Search for the cell housing the specified text and yield its [X, Y] center coordinate. 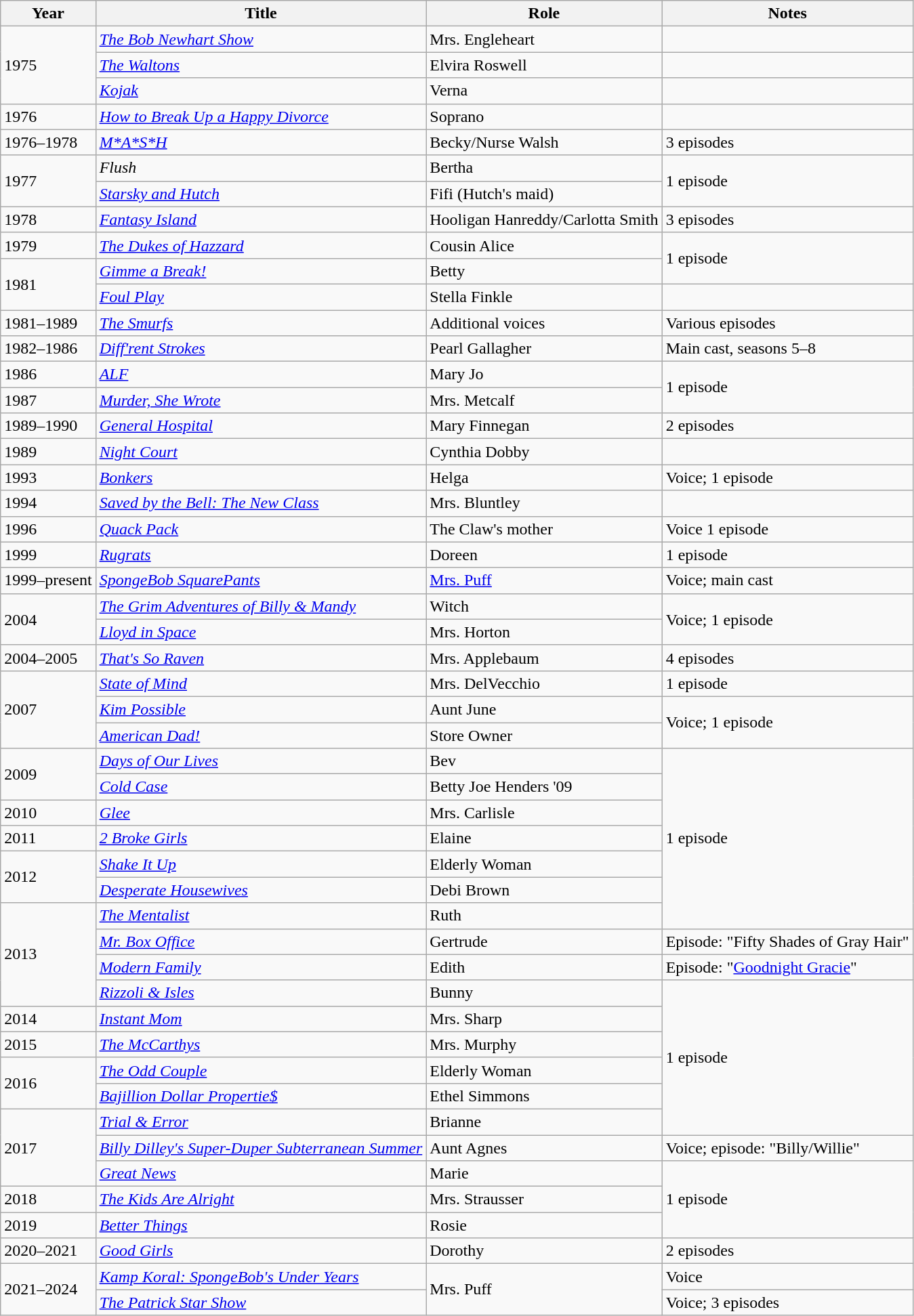
Cold Case [261, 787]
Various episodes [787, 323]
Hooligan Hanreddy/Carlotta Smith [544, 219]
2011 [48, 839]
Notes [787, 14]
Murder, She Wrote [261, 400]
1987 [48, 400]
Kamp Koral: SpongeBob's Under Years [261, 1277]
2007 [48, 709]
Gertrude [544, 941]
2012 [48, 877]
Stella Finkle [544, 297]
Billy Dilley's Super-Duper Subterranean Summer [261, 1148]
2016 [48, 1083]
Year [48, 14]
The McCarthys [261, 1044]
Mrs. Metcalf [544, 400]
Starsky and Hutch [261, 194]
Store Owner [544, 735]
Flush [261, 168]
Title [261, 14]
Bertha [544, 168]
2010 [48, 813]
Episode: "Fifty Shades of Gray Hair" [787, 941]
1999–present [48, 580]
Gimme a Break! [261, 271]
That's So Raven [261, 658]
Pearl Gallagher [544, 349]
General Hospital [261, 426]
M*A*S*H [261, 142]
State of Mind [261, 683]
Quack Pack [261, 529]
1982–1986 [48, 349]
The Bob Newhart Show [261, 39]
Becky/Nurse Walsh [544, 142]
Additional voices [544, 323]
2018 [48, 1200]
ALF [261, 375]
The Odd Couple [261, 1070]
Mrs. Sharp [544, 1019]
Kojak [261, 91]
Elvira Roswell [544, 65]
Lloyd in Space [261, 632]
1976 [48, 116]
Instant Mom [261, 1019]
Mrs. Engleheart [544, 39]
Voice [787, 1277]
1996 [48, 529]
Soprano [544, 116]
2017 [48, 1147]
The Waltons [261, 65]
1979 [48, 245]
Great News [261, 1174]
1978 [48, 219]
Episode: "Goodnight Gracie" [787, 967]
American Dad! [261, 735]
How to Break Up a Happy Divorce [261, 116]
Better Things [261, 1225]
Fantasy Island [261, 219]
Glee [261, 813]
Doreen [544, 555]
Voice 1 episode [787, 529]
Rosie [544, 1225]
Fifi (Hutch's maid) [544, 194]
Helga [544, 477]
Elaine [544, 839]
1989–1990 [48, 426]
Betty Joe Henders '09 [544, 787]
1994 [48, 503]
The Smurfs [261, 323]
Bunny [544, 993]
1981–1989 [48, 323]
1986 [48, 375]
Edith [544, 967]
Shake It Up [261, 864]
1999 [48, 555]
Saved by the Bell: The New Class [261, 503]
1981 [48, 284]
Mrs. Murphy [544, 1044]
SpongeBob SquarePants [261, 580]
Ruth [544, 916]
Betty [544, 271]
The Kids Are Alright [261, 1200]
Role [544, 14]
2004 [48, 619]
Dorothy [544, 1251]
Mrs. Applebaum [544, 658]
2014 [48, 1019]
1976–1978 [48, 142]
Rugrats [261, 555]
The Mentalist [261, 916]
2019 [48, 1225]
Kim Possible [261, 709]
Voice; episode: "Billy/Willie" [787, 1148]
Desperate Housewives [261, 890]
1989 [48, 452]
Voice; main cast [787, 580]
Verna [544, 91]
4 episodes [787, 658]
The Claw's mother [544, 529]
Mrs. Horton [544, 632]
Mrs. DelVecchio [544, 683]
Modern Family [261, 967]
Mary Finnegan [544, 426]
Main cast, seasons 5–8 [787, 349]
Aunt June [544, 709]
Brianne [544, 1122]
2013 [48, 954]
The Grim Adventures of Billy & Mandy [261, 606]
Night Court [261, 452]
2015 [48, 1044]
Witch [544, 606]
2004–2005 [48, 658]
The Dukes of Hazzard [261, 245]
Voice; 3 episodes [787, 1302]
Cynthia Dobby [544, 452]
Rizzoli & Isles [261, 993]
1993 [48, 477]
Debi Brown [544, 890]
2021–2024 [48, 1290]
Days of Our Lives [261, 761]
Mrs. Carlisle [544, 813]
1975 [48, 65]
Trial & Error [261, 1122]
2020–2021 [48, 1251]
Ethel Simmons [544, 1096]
Bajillion Dollar Propertie$ [261, 1096]
Mary Jo [544, 375]
Bonkers [261, 477]
The Patrick Star Show [261, 1302]
2 Broke Girls [261, 839]
Mrs. Bluntley [544, 503]
Good Girls [261, 1251]
Aunt Agnes [544, 1148]
Cousin Alice [544, 245]
Bev [544, 761]
Mrs. Strausser [544, 1200]
Foul Play [261, 297]
2009 [48, 774]
1977 [48, 181]
Diff'rent Strokes [261, 349]
Mr. Box Office [261, 941]
Marie [544, 1174]
